Return the [X, Y] coordinate for the center point of the cell that contains the specified text.  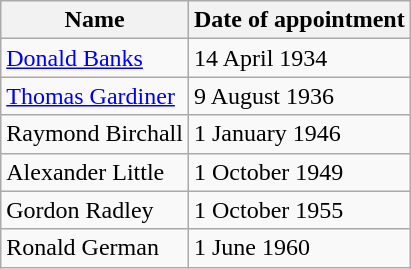
1 January 1946 [299, 134]
1 June 1960 [299, 248]
9 August 1936 [299, 96]
Ronald German [95, 248]
Gordon Radley [95, 210]
14 April 1934 [299, 58]
Alexander Little [95, 172]
Donald Banks [95, 58]
1 October 1949 [299, 172]
Thomas Gardiner [95, 96]
1 October 1955 [299, 210]
Date of appointment [299, 20]
Raymond Birchall [95, 134]
Name [95, 20]
